Pinpoint the cell where the given text exists, returning its [X, Y] midpoint coordinate. 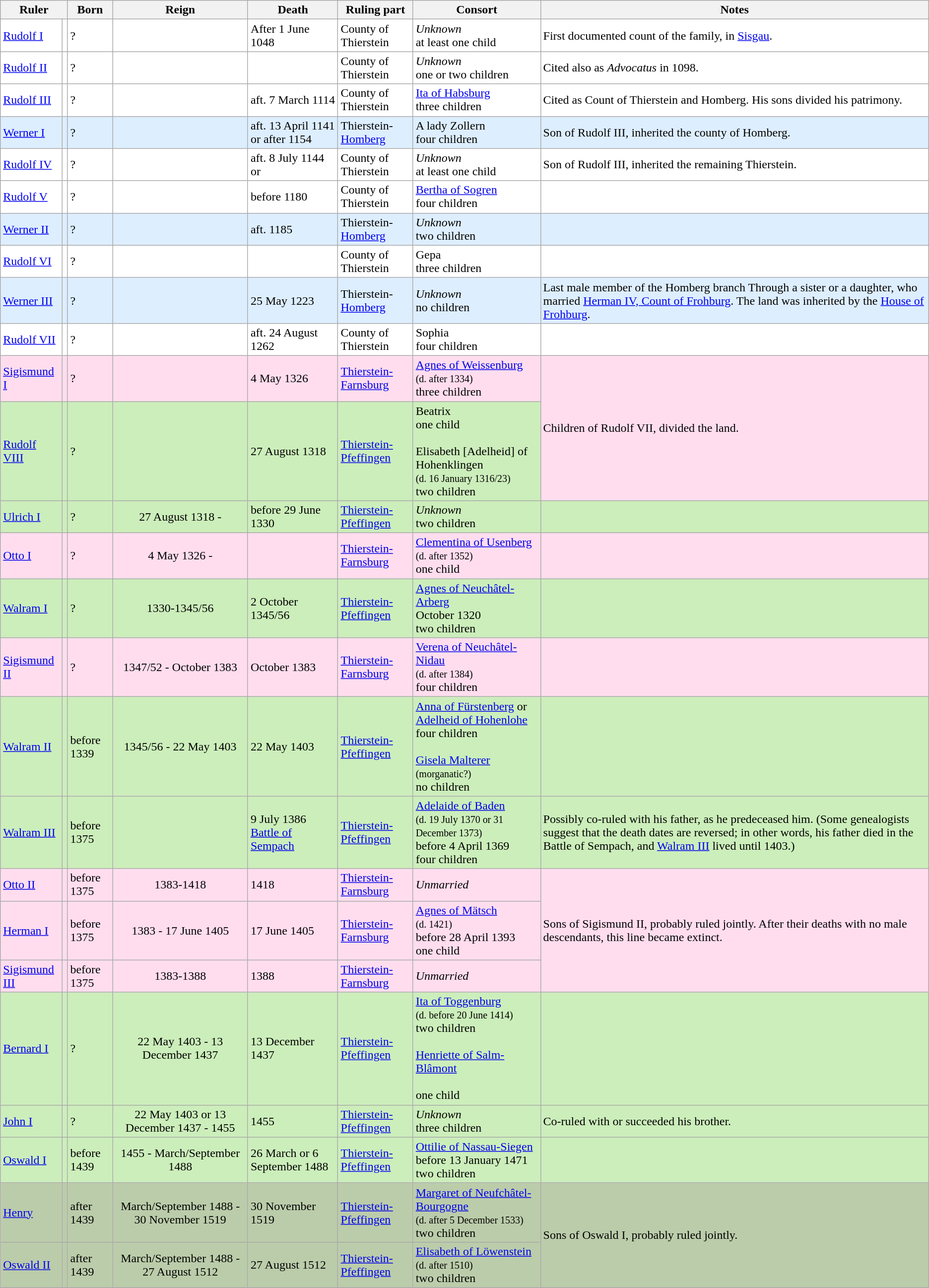
26 March or 6 September 1488 [293, 1160]
Agnes of Weissenburg(d. after 1334)three children [476, 378]
Sons of Sigismund II, probably ruled jointly. After their deaths with no male descendants, this line became extinct. [734, 930]
Ita of Habsburgthree children [476, 100]
Co-ruled with or succeeded his brother. [734, 1121]
Rudolf II [31, 68]
1455 [293, 1121]
27 August 1318 [293, 451]
30 November 1519 [293, 1212]
1388 [293, 976]
before 1439 [90, 1160]
Ruler [34, 10]
Ottilie of Nassau-Siegenbefore 13 January 1471two children [476, 1160]
Unknownat least one child [476, 165]
Rudolf IV [31, 165]
Walram II [31, 746]
March/September 1488 - 30 November 1519 [181, 1212]
Ulrich I [31, 517]
Ita of Toggenburg(d. before 20 June 1414)two childrenHenriette of Salm-Blâmontone child [476, 1048]
Notes [734, 10]
Rudolf I [31, 36]
Sigismund II [31, 667]
aft. 1185 [293, 229]
Rudolf III [31, 100]
Henry [31, 1212]
Werner III [31, 300]
13 December 1437 [293, 1048]
Anna of Fürstenberg or Adelheid of Hohenlohefour childrenGisela Malterer(morganatic?)no children [476, 746]
before 1180 [293, 197]
4 May 1326 [293, 378]
Herman I [31, 930]
Rudolf VII [31, 339]
2 October 1345/56 [293, 609]
Verena of Neuchâtel-Nidau(d. after 1384)four children [476, 667]
Werner II [31, 229]
Cited also as Advocatus in 1098. [734, 68]
aft. 13 April 1141 or after 1154 [293, 132]
Agnes of Neuchâtel-ArbergOctober 1320two children [476, 609]
aft. 8 July 1144 or [293, 165]
Agnes of Mätsch(d. 1421)before 28 April 1393one child [476, 930]
Bertha of Sogrenfour children [476, 197]
March/September 1488 - 27 August 1512 [181, 1265]
October 1383 [293, 667]
Oswald I [31, 1160]
Son of Rudolf III, inherited the remaining Thierstein. [734, 165]
Reign [181, 10]
Bernard I [31, 1048]
1383 - 17 June 1405 [181, 930]
Rudolf V [31, 197]
Sophiafour children [476, 339]
1330-1345/56 [181, 609]
Margaret of Neufchâtel-Bourgogne(d. after 5 December 1533)two children [476, 1212]
Beatrixone childElisabeth [Adelheid] of Hohenklingen(d. 16 January 1316/23)two children [476, 451]
Walram III [31, 832]
1383-1418 [181, 884]
Walram I [31, 609]
After 1 June 1048 [293, 36]
Death [293, 10]
22 May 1403 [293, 746]
22 May 1403 - 13 December 1437 [181, 1048]
Sigismund III [31, 976]
Otto I [31, 556]
John I [31, 1121]
Born [90, 10]
25 May 1223 [293, 300]
First documented count of the family, in Sisgau. [734, 36]
Sons of Oswald I, probably ruled jointly. [734, 1235]
Rudolf VIII [31, 451]
aft. 7 March 1114 [293, 100]
Rudolf VI [31, 261]
before 29 June 1330 [293, 517]
1418 [293, 884]
aft. 24 August 1262 [293, 339]
Otto II [31, 884]
Unknownone or two children [476, 68]
Gepathree children [476, 261]
Children of Rudolf VII, divided the land. [734, 428]
4 May 1326 - [181, 556]
before 1339 [90, 746]
Oswald II [31, 1265]
Unknown at least one child [476, 36]
Sigismund I [31, 378]
A lady Zollernfour children [476, 132]
Cited as Count of Thierstein and Homberg. His sons divided his patrimony. [734, 100]
Ruling part [375, 10]
Elisabeth of Löwenstein(d. after 1510)two children [476, 1265]
1345/56 - 22 May 1403 [181, 746]
Son of Rudolf III, inherited the county of Homberg. [734, 132]
Werner I [31, 132]
22 May 1403 or 13 December 1437 - 1455 [181, 1121]
Unknownno children [476, 300]
9 July 1386Battle of Sempach [293, 832]
17 June 1405 [293, 930]
Clementina of Usenberg(d. after 1352)one child [476, 556]
Unknownthree children [476, 1121]
27 August 1318 - [181, 517]
1455 - March/September 1488 [181, 1160]
Consort [476, 10]
1383-1388 [181, 976]
1347/52 - October 1383 [181, 667]
27 August 1512 [293, 1265]
Adelaide of Baden(d. 19 July 1370 or 31 December 1373)before 4 April 1369four children [476, 832]
